Locate the cell with the specified text and output its [x, y] center coordinate. 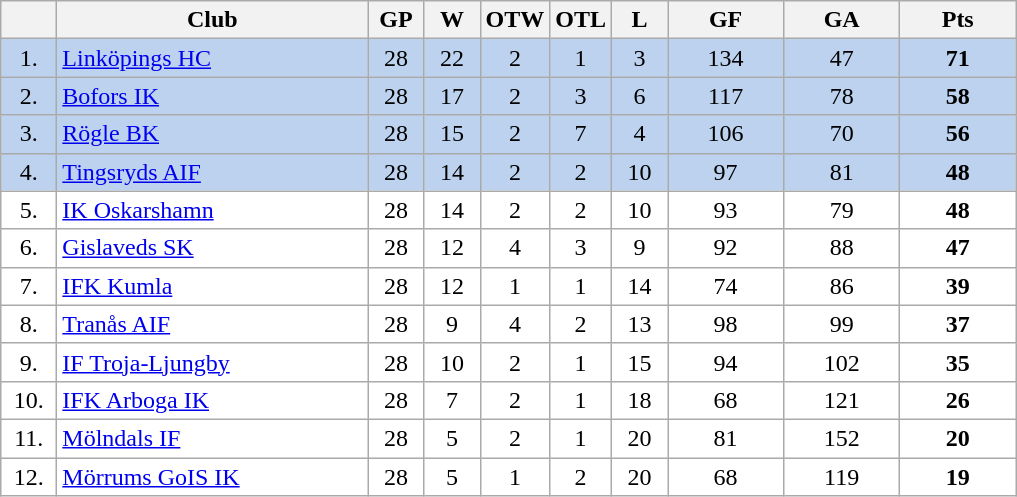
152 [842, 438]
12. [29, 477]
Tingsryds AIF [212, 172]
97 [726, 172]
102 [842, 362]
35 [958, 362]
Mölndals IF [212, 438]
1. [29, 58]
4. [29, 172]
119 [842, 477]
17 [452, 96]
W [452, 20]
37 [958, 324]
GP [396, 20]
6 [640, 96]
88 [842, 248]
93 [726, 210]
18 [640, 400]
74 [726, 286]
58 [958, 96]
Pts [958, 20]
56 [958, 134]
6. [29, 248]
9. [29, 362]
39 [958, 286]
117 [726, 96]
Mörrums GoIS IK [212, 477]
78 [842, 96]
70 [842, 134]
2. [29, 96]
11. [29, 438]
Linköpings HC [212, 58]
13 [640, 324]
5. [29, 210]
Club [212, 20]
94 [726, 362]
22 [452, 58]
IFK Arboga IK [212, 400]
GA [842, 20]
Gislaveds SK [212, 248]
L [640, 20]
19 [958, 477]
3. [29, 134]
86 [842, 286]
GF [726, 20]
Rögle BK [212, 134]
7. [29, 286]
OTL [581, 20]
10. [29, 400]
106 [726, 134]
134 [726, 58]
IFK Kumla [212, 286]
71 [958, 58]
8. [29, 324]
OTW [515, 20]
98 [726, 324]
26 [958, 400]
79 [842, 210]
99 [842, 324]
IK Oskarshamn [212, 210]
Bofors IK [212, 96]
IF Troja-Ljungby [212, 362]
121 [842, 400]
92 [726, 248]
Tranås AIF [212, 324]
